From the cell containing the given text, extract its center point as (x, y) coordinate. 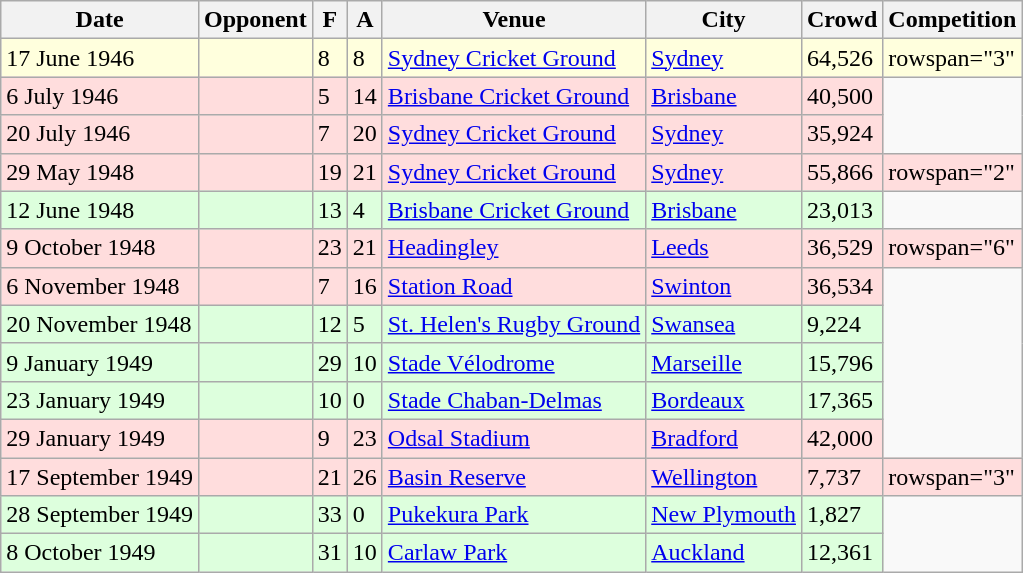
12,361 (842, 553)
16 (364, 286)
Stade Vélodrome (514, 362)
12 (330, 324)
9 October 1948 (100, 248)
17 September 1949 (100, 477)
Marseille (724, 362)
33 (330, 515)
20 July 1946 (100, 134)
4 (364, 210)
A (364, 20)
6 November 1948 (100, 286)
Wellington (724, 477)
15,796 (842, 362)
20 (364, 134)
Bordeaux (724, 400)
28 September 1949 (100, 515)
St. Helen's Rugby Ground (514, 324)
36,529 (842, 248)
Station Road (514, 286)
23,013 (842, 210)
29 May 1948 (100, 172)
Swansea (724, 324)
Stade Chaban-Delmas (514, 400)
19 (330, 172)
F (330, 20)
55,866 (842, 172)
9 January 1949 (100, 362)
17,365 (842, 400)
13 (330, 210)
Crowd (842, 20)
Headingley (514, 248)
17 June 1946 (100, 58)
Auckland (724, 553)
Leeds (724, 248)
6 July 1946 (100, 96)
20 November 1948 (100, 324)
14 (364, 96)
31 (330, 553)
City (724, 20)
23 January 1949 (100, 400)
12 June 1948 (100, 210)
9 (330, 438)
Venue (514, 20)
rowspan="2" (952, 172)
29 January 1949 (100, 438)
Carlaw Park (514, 553)
1,827 (842, 515)
26 (364, 477)
64,526 (842, 58)
29 (330, 362)
7,737 (842, 477)
New Plymouth (724, 515)
8 October 1949 (100, 553)
Basin Reserve (514, 477)
Pukekura Park (514, 515)
42,000 (842, 438)
rowspan="6" (952, 248)
Odsal Stadium (514, 438)
Opponent (255, 20)
9,224 (842, 324)
Competition (952, 20)
Swinton (724, 286)
Bradford (724, 438)
36,534 (842, 286)
40,500 (842, 96)
Date (100, 20)
35,924 (842, 134)
